From the cell containing the given text, extract its center point as [x, y] coordinate. 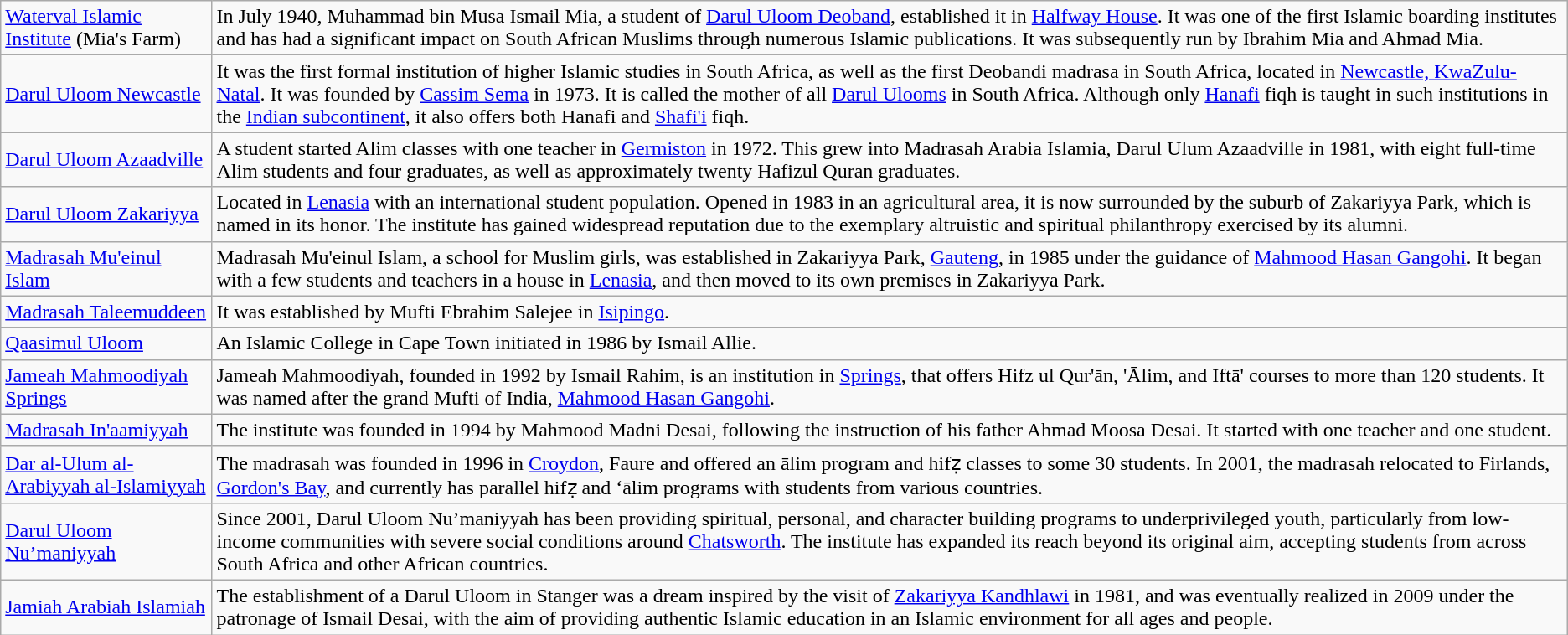
Darul Uloom Zakariyya [106, 214]
Madrasah Mu'einul Islam [106, 268]
Dar al-Ulum al-Arabiyyah al-Islamiyyah [106, 474]
Jamiah Arabiah Islamiah [106, 607]
It was established by Mufti Ebrahim Salejee in Isipingo. [890, 312]
Madrasah In'aamiyyah [106, 430]
Waterval Islamic Institute (Mia's Farm) [106, 28]
Jameah Mahmoodiyah Springs [106, 387]
Madrasah Taleemuddeen [106, 312]
Darul Uloom Nu’maniyyah [106, 541]
An Islamic College in Cape Town initiated in 1986 by Ismail Allie. [890, 343]
Qaasimul Uloom [106, 343]
Darul Uloom Azaadville [106, 159]
Darul Uloom Newcastle [106, 94]
